Identify which cell holds the provided text, then report its [X, Y] central coordinate. 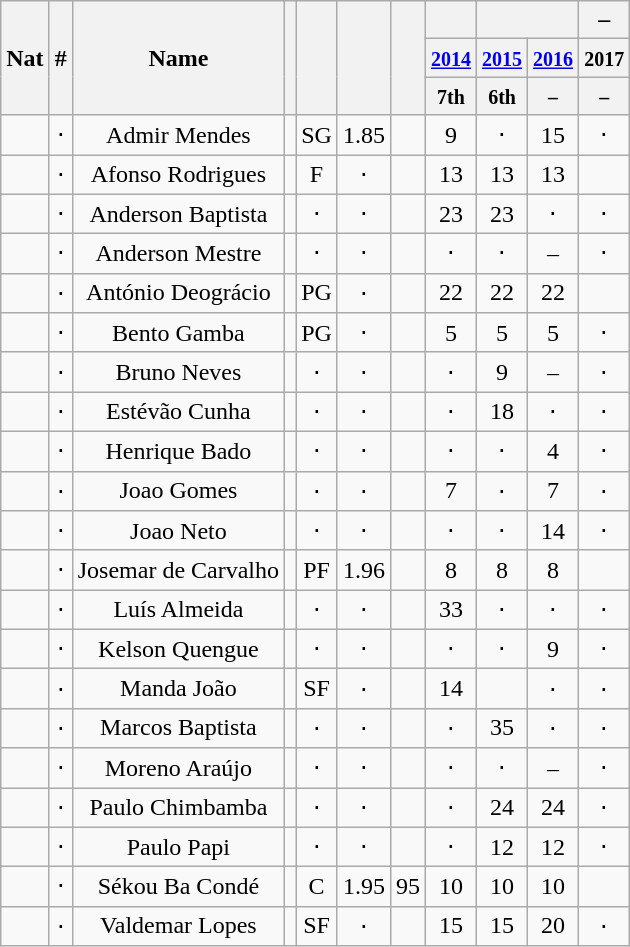
1.96 [364, 570]
F [317, 174]
Josemar de Carvalho [178, 570]
Manda João [178, 689]
Name [178, 58]
20 [554, 926]
Luís Almeida [178, 610]
Bento Gamba [178, 333]
C [317, 887]
Valdemar Lopes [178, 926]
2016 [554, 58]
18 [502, 412]
2017 [604, 58]
33 [450, 610]
7th [450, 96]
1.85 [364, 135]
António Deográcio [178, 293]
# [60, 58]
Estévão Cunha [178, 412]
PF [317, 570]
1.95 [364, 887]
2015 [502, 58]
Admir Mendes [178, 135]
Paulo Papi [178, 847]
2014 [450, 58]
4 [554, 451]
Kelson Quengue [178, 649]
Afonso Rodrigues [178, 174]
Moreno Araújo [178, 768]
Marcos Baptista [178, 728]
Joao Gomes [178, 491]
Joao Neto [178, 531]
Henrique Bado [178, 451]
95 [408, 887]
Bruno Neves [178, 372]
Nat [25, 58]
Anderson Mestre [178, 254]
Paulo Chimbamba [178, 808]
SG [317, 135]
Sékou Ba Condé [178, 887]
Anderson Baptista [178, 214]
35 [502, 728]
6th [502, 96]
